Scan for the cell matching the given text and deliver its [X, Y] coordinate at center. 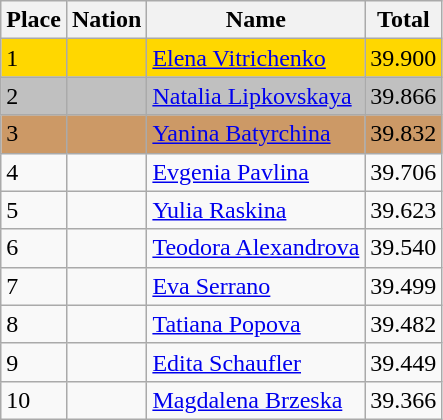
Natalia Lipkovskaya [256, 96]
Name [256, 20]
39.499 [404, 286]
Teodora Alexandrova [256, 248]
39.366 [404, 400]
39.482 [404, 324]
Total [404, 20]
Evgenia Pavlina [256, 172]
4 [34, 172]
Elena Vitrichenko [256, 58]
39.706 [404, 172]
8 [34, 324]
Magdalena Brzeska [256, 400]
Eva Serrano [256, 286]
39.623 [404, 210]
Tatiana Popova [256, 324]
Place [34, 20]
39.449 [404, 362]
39.866 [404, 96]
10 [34, 400]
39.900 [404, 58]
Yanina Batyrchina [256, 134]
6 [34, 248]
1 [34, 58]
3 [34, 134]
5 [34, 210]
Edita Schaufler [256, 362]
39.832 [404, 134]
39.540 [404, 248]
9 [34, 362]
Nation [106, 20]
Yulia Raskina [256, 210]
2 [34, 96]
7 [34, 286]
